Extract the (x, y) coordinate from the center of the cell holding the provided text.  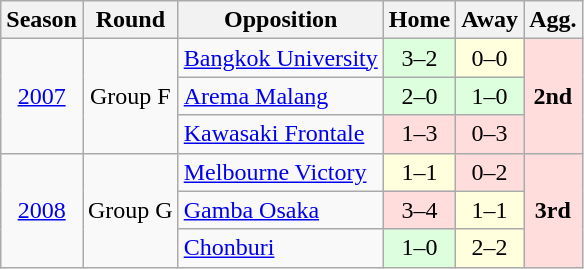
Home (419, 20)
2007 (42, 96)
0–2 (490, 172)
Away (490, 20)
Gamba Osaka (280, 210)
Melbourne Victory (280, 172)
2–2 (490, 248)
Round (130, 20)
3rd (553, 210)
0–3 (490, 134)
2–0 (419, 96)
2008 (42, 210)
Group F (130, 96)
Opposition (280, 20)
Group G (130, 210)
3–4 (419, 210)
1–3 (419, 134)
Kawasaki Frontale (280, 134)
Agg. (553, 20)
Arema Malang (280, 96)
3–2 (419, 58)
2nd (553, 96)
Chonburi (280, 248)
Season (42, 20)
Bangkok University (280, 58)
0–0 (490, 58)
